Pinpoint the cell where the given text exists, returning its (x, y) midpoint coordinate. 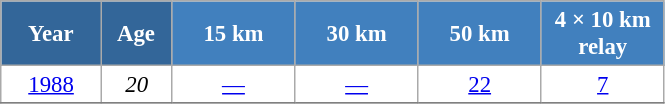
50 km (480, 34)
20 (136, 85)
22 (480, 85)
7 (602, 85)
4 × 10 km relay (602, 34)
1988 (52, 85)
30 km (356, 34)
15 km (234, 34)
Age (136, 34)
Year (52, 34)
